Find where the given text appears and provide that cell's center as (x, y) coordinate. 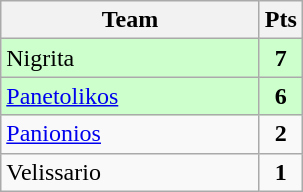
Team (130, 20)
1 (280, 172)
Panetolikos (130, 96)
Velissario (130, 172)
2 (280, 134)
Panionios (130, 134)
Nigrita (130, 58)
6 (280, 96)
Pts (280, 20)
7 (280, 58)
